Find where the given text appears and provide that cell's center as [X, Y] coordinate. 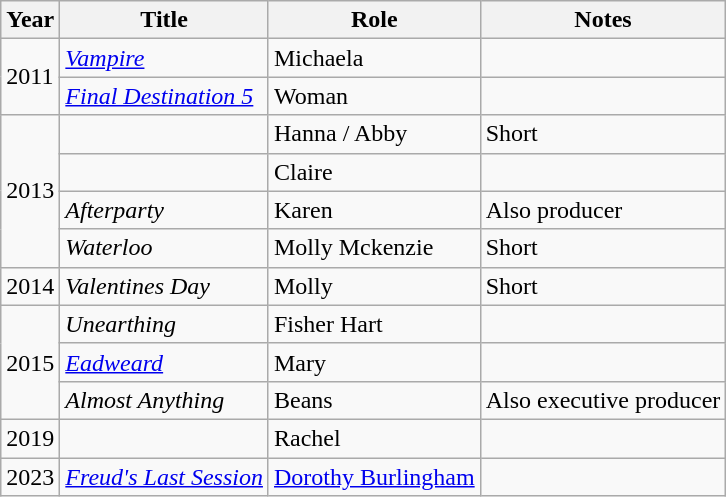
Almost Anything [164, 400]
Also executive producer [603, 400]
Molly [374, 286]
Michaela [374, 58]
2019 [30, 438]
Mary [374, 362]
Molly Mckenzie [374, 248]
Notes [603, 20]
Freud's Last Session [164, 477]
Final Destination 5 [164, 96]
2014 [30, 286]
Also producer [603, 210]
2015 [30, 362]
2011 [30, 77]
Claire [374, 172]
2023 [30, 477]
Year [30, 20]
Karen [374, 210]
Woman [374, 96]
Vampire [164, 58]
Rachel [374, 438]
Dorothy Burlingham [374, 477]
2013 [30, 191]
Unearthing [164, 324]
Title [164, 20]
Beans [374, 400]
Role [374, 20]
Valentines Day [164, 286]
Fisher Hart [374, 324]
Waterloo [164, 248]
Afterparty [164, 210]
Eadweard [164, 362]
Hanna / Abby [374, 134]
